Detect which cell encompasses the target text, then output its (X, Y) center coordinate. 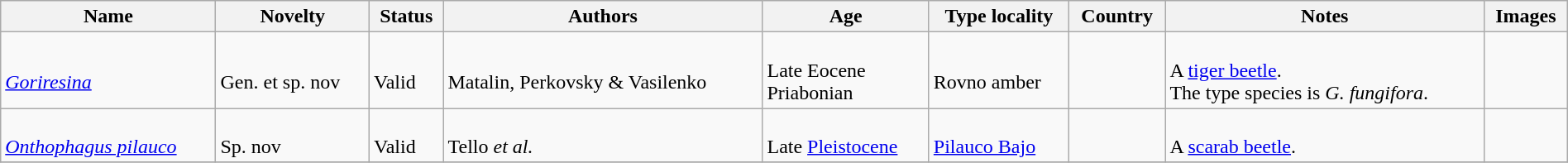
Tello et al. (603, 136)
A scarab beetle. (1325, 136)
Sp. nov (293, 136)
Late EocenePriabonian (845, 70)
Age (845, 17)
Status (407, 17)
Late Pleistocene (845, 136)
Novelty (293, 17)
Country (1116, 17)
Rovno amber (999, 70)
Authors (603, 17)
A tiger beetle. The type species is G. fungifora. (1325, 70)
Goriresina (108, 70)
Onthophagus pilauco (108, 136)
Gen. et sp. nov (293, 70)
Name (108, 17)
Images (1527, 17)
Type locality (999, 17)
Notes (1325, 17)
Matalin, Perkovsky & Vasilenko (603, 70)
Pilauco Bajo (999, 136)
